Return the (x, y) coordinate for the center point of the cell that contains the specified text.  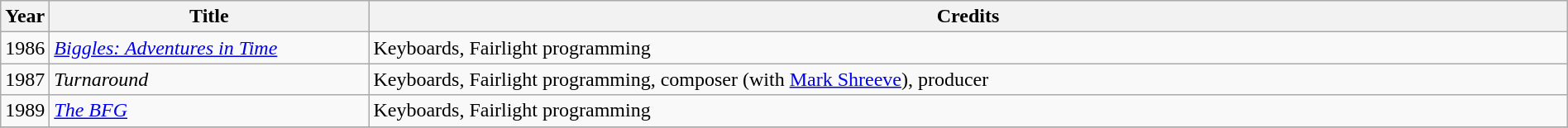
1986 (25, 48)
Year (25, 17)
Biggles: Adventures in Time (209, 48)
Turnaround (209, 79)
1987 (25, 79)
The BFG (209, 111)
Credits (968, 17)
Keyboards, Fairlight programming, composer (with Mark Shreeve), producer (968, 79)
1989 (25, 111)
Title (209, 17)
